Return the [x, y] coordinate for the center point of the cell that contains the specified text.  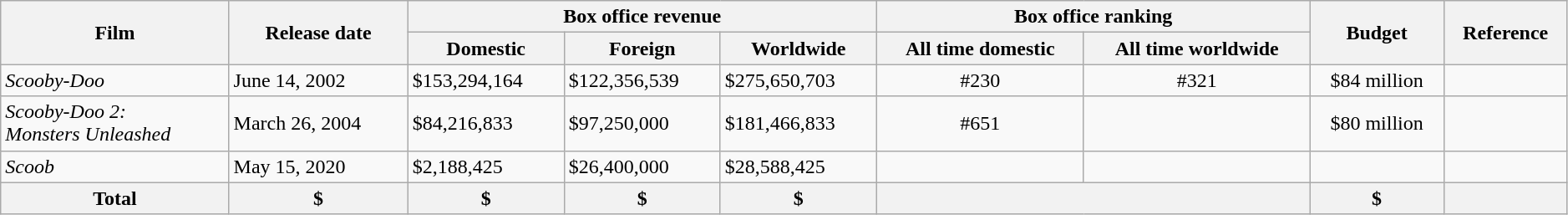
March 26, 2004 [318, 124]
$84,216,833 [486, 124]
$28,588,425 [799, 166]
June 14, 2002 [318, 80]
$2,188,425 [486, 166]
#321 [1196, 80]
Release date [318, 33]
Film [115, 33]
Worldwide [799, 49]
All time domestic [980, 49]
#651 [980, 124]
$80 million [1377, 124]
May 15, 2020 [318, 166]
$275,650,703 [799, 80]
$181,466,833 [799, 124]
Total [115, 198]
Box office revenue [642, 17]
All time worldwide [1196, 49]
$97,250,000 [642, 124]
Box office ranking [1093, 17]
Foreign [642, 49]
Reference [1505, 33]
Scooby-Doo 2: Monsters Unleashed [115, 124]
$122,356,539 [642, 80]
#230 [980, 80]
Budget [1377, 33]
Domestic [486, 49]
$153,294,164 [486, 80]
$84 million [1377, 80]
Scoob [115, 166]
Scooby-Doo [115, 80]
$26,400,000 [642, 166]
